Pinpoint the cell where the given text exists, returning its (x, y) midpoint coordinate. 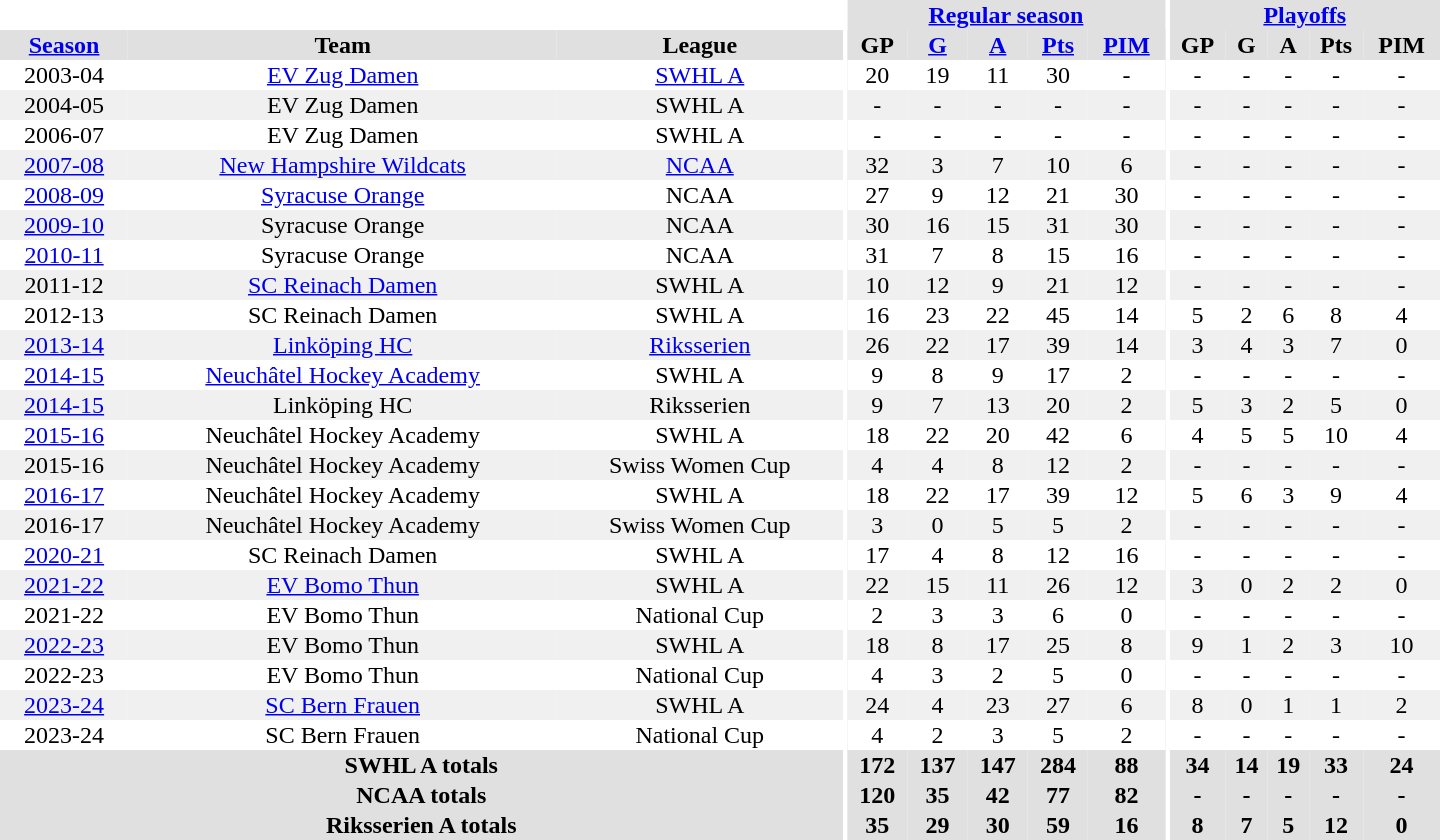
137 (937, 765)
Season (64, 45)
82 (1126, 795)
29 (937, 825)
SWHL A totals (421, 765)
2012-13 (64, 315)
2003-04 (64, 75)
172 (877, 765)
2020-21 (64, 555)
2004-05 (64, 105)
59 (1058, 825)
New Hampshire Wildcats (342, 165)
2013-14 (64, 345)
2006-07 (64, 135)
120 (877, 795)
Playoffs (1304, 15)
77 (1058, 795)
NCAA totals (421, 795)
25 (1058, 645)
284 (1058, 765)
34 (1197, 765)
2010-11 (64, 255)
147 (998, 765)
2008-09 (64, 195)
Regular season (1006, 15)
32 (877, 165)
88 (1126, 765)
Riksserien A totals (421, 825)
2009-10 (64, 225)
2007-08 (64, 165)
45 (1058, 315)
2011-12 (64, 285)
33 (1336, 765)
13 (998, 405)
League (700, 45)
Team (342, 45)
